Find where the given text appears and provide that cell's center as (X, Y) coordinate. 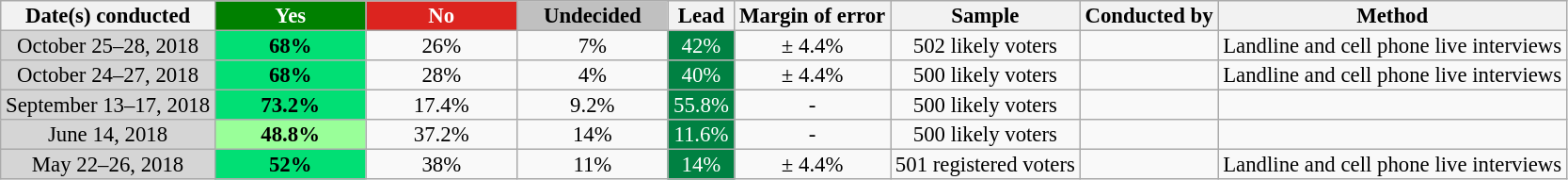
June 14, 2018 (108, 135)
55.8% (702, 106)
4% (593, 75)
Sample (986, 16)
37.2% (442, 135)
38% (442, 165)
52% (290, 165)
40% (702, 75)
11% (593, 165)
Method (1392, 16)
Date(s) conducted (108, 16)
October 25–28, 2018 (108, 46)
No (442, 16)
Lead (702, 16)
11.6% (702, 135)
9.2% (593, 106)
Margin of error (813, 16)
28% (442, 75)
October 24–27, 2018 (108, 75)
7% (593, 46)
September 13–17, 2018 (108, 106)
42% (702, 46)
501 registered voters (986, 165)
26% (442, 46)
502 likely voters (986, 46)
May 22–26, 2018 (108, 165)
73.2% (290, 106)
17.4% (442, 106)
Undecided (593, 16)
48.8% (290, 135)
Yes (290, 16)
Conducted by (1149, 16)
